Provide the (X, Y) coordinate of the cell's center where the given text is located.  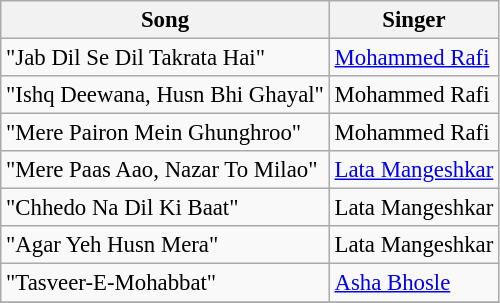
"Chhedo Na Dil Ki Baat" (165, 208)
"Ishq Deewana, Husn Bhi Ghayal" (165, 95)
"Tasveer-E-Mohabbat" (165, 283)
Song (165, 20)
Asha Bhosle (414, 283)
Singer (414, 20)
"Agar Yeh Husn Mera" (165, 245)
"Mere Pairon Mein Ghunghroo" (165, 133)
"Jab Dil Se Dil Takrata Hai" (165, 58)
"Mere Paas Aao, Nazar To Milao" (165, 170)
